Capture the cell that displays the provided text and extract its [x, y] central coordinate. 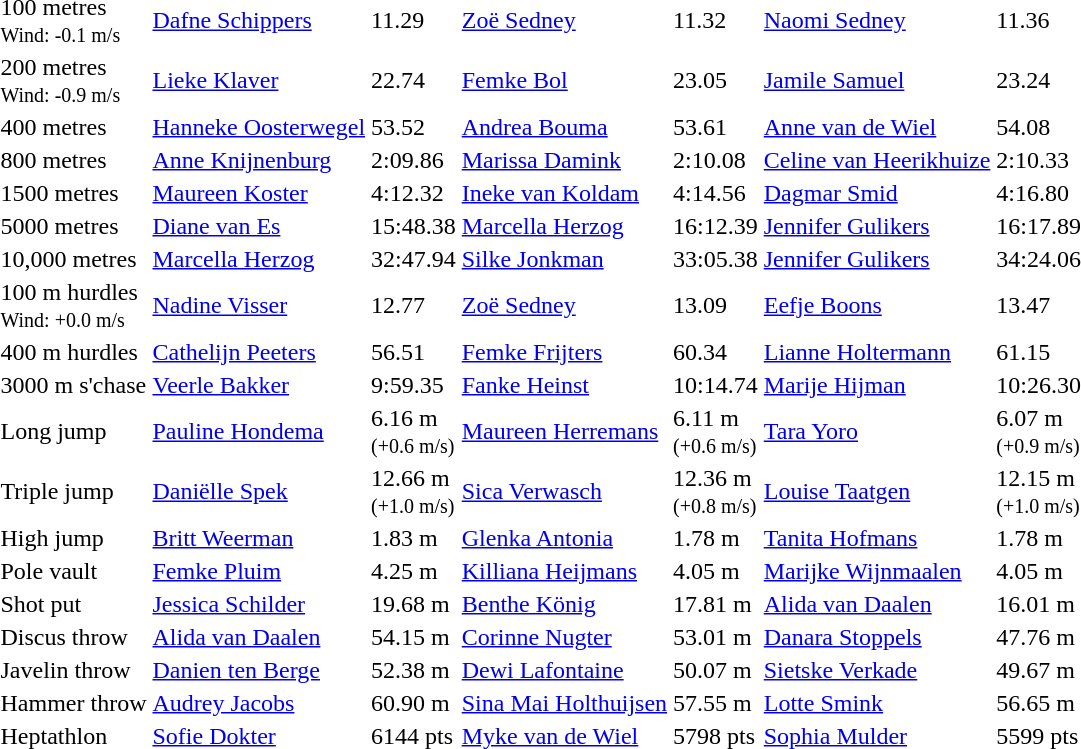
Hanneke Oosterwegel [259, 127]
22.74 [414, 80]
Ineke van Koldam [564, 193]
10:14.74 [716, 385]
Pauline Hondema [259, 432]
Audrey Jacobs [259, 703]
Killiana Heijmans [564, 571]
4.05 m [716, 571]
12.36 m(+0.8 m/s) [716, 492]
2:09.86 [414, 160]
Marissa Damink [564, 160]
54.15 m [414, 637]
53.01 m [716, 637]
Andrea Bouma [564, 127]
4.25 m [414, 571]
Glenka Antonia [564, 538]
33:05.38 [716, 259]
Dagmar Smid [877, 193]
53.52 [414, 127]
Eefje Boons [877, 306]
Cathelijn Peeters [259, 352]
2:10.08 [716, 160]
12.77 [414, 306]
Britt Weerman [259, 538]
Danien ten Berge [259, 670]
Dewi Lafontaine [564, 670]
4:12.32 [414, 193]
60.90 m [414, 703]
53.61 [716, 127]
Femke Pluim [259, 571]
Nadine Visser [259, 306]
Tanita Hofmans [877, 538]
4:14.56 [716, 193]
12.66 m(+1.0 m/s) [414, 492]
32:47.94 [414, 259]
Diane van Es [259, 226]
17.81 m [716, 604]
Silke Jonkman [564, 259]
52.38 m [414, 670]
13.09 [716, 306]
1.83 m [414, 538]
Daniëlle Spek [259, 492]
60.34 [716, 352]
Maureen Herremans [564, 432]
19.68 m [414, 604]
Fanke Heinst [564, 385]
Femke Frijters [564, 352]
Corinne Nugter [564, 637]
Veerle Bakker [259, 385]
9:59.35 [414, 385]
Maureen Koster [259, 193]
Sina Mai Holthuijsen [564, 703]
Jamile Samuel [877, 80]
Lieke Klaver [259, 80]
Anne van de Wiel [877, 127]
Danara Stoppels [877, 637]
50.07 m [716, 670]
Marijke Wijnmaalen [877, 571]
1.78 m [716, 538]
6.16 m(+0.6 m/s) [414, 432]
Femke Bol [564, 80]
6.11 m(+0.6 m/s) [716, 432]
16:12.39 [716, 226]
Lianne Holtermann [877, 352]
Tara Yoro [877, 432]
Jessica Schilder [259, 604]
23.05 [716, 80]
Lotte Smink [877, 703]
Marije Hijman [877, 385]
Celine van Heerikhuize [877, 160]
15:48.38 [414, 226]
Anne Knijnenburg [259, 160]
56.51 [414, 352]
57.55 m [716, 703]
Zoë Sedney [564, 306]
Sica Verwasch [564, 492]
Sietske Verkade [877, 670]
Benthe König [564, 604]
Louise Taatgen [877, 492]
